Extract the [x, y] coordinate from the center of the cell holding the provided text.  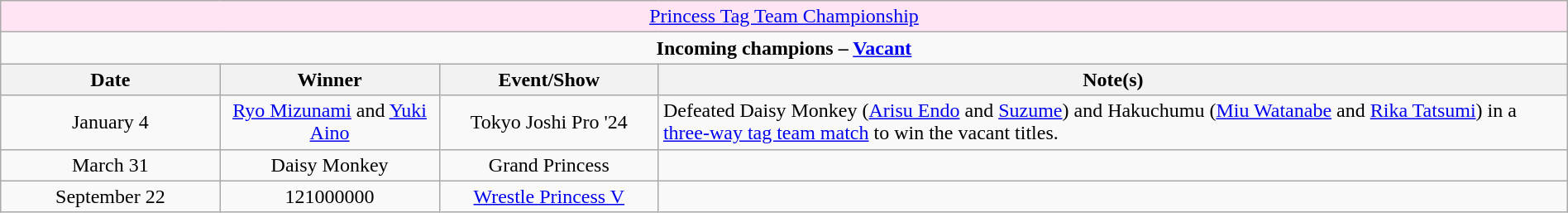
January 4 [111, 123]
Defeated Daisy Monkey (Arisu Endo and Suzume) and Hakuchumu (Miu Watanabe and Rika Tatsumi) in a three-way tag team match to win the vacant titles. [1113, 123]
Tokyo Joshi Pro '24 [549, 123]
Incoming champions – Vacant [784, 48]
Wrestle Princess V [549, 196]
March 31 [111, 165]
Note(s) [1113, 80]
September 22 [111, 196]
Ryo Mizunami and Yuki Aino [329, 123]
Winner [329, 80]
Date [111, 80]
Princess Tag Team Championship [784, 17]
Grand Princess [549, 165]
Event/Show [549, 80]
Daisy Monkey [329, 165]
121000000 [329, 196]
